Identify which cell holds the provided text, then report its [X, Y] central coordinate. 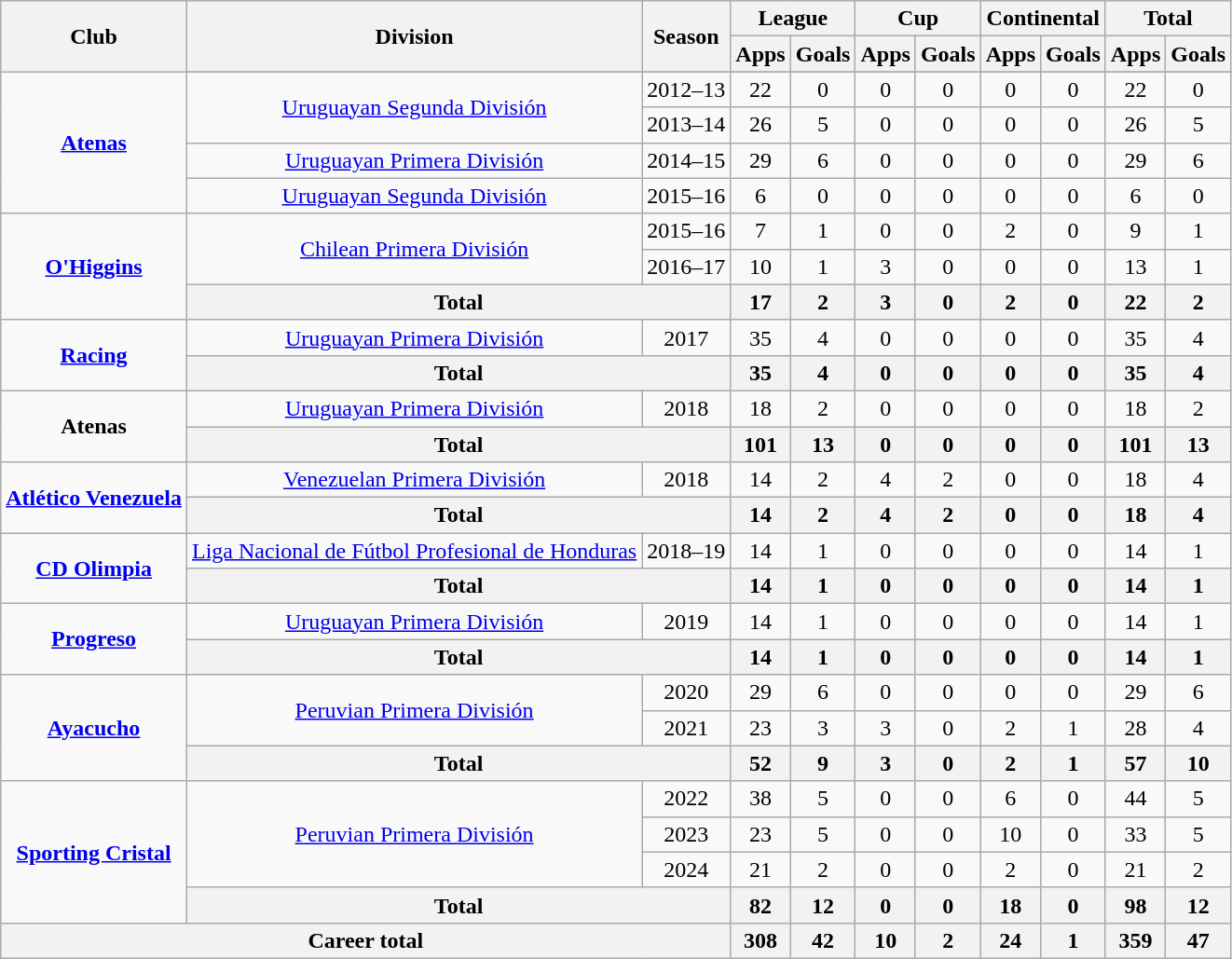
2022 [686, 799]
98 [1135, 905]
League [793, 19]
2017 [686, 337]
7 [760, 231]
359 [1135, 940]
42 [823, 940]
2018–19 [686, 551]
2023 [686, 834]
2024 [686, 870]
Ayacucho [94, 728]
O'Higgins [94, 267]
2019 [686, 622]
24 [1010, 940]
Club [94, 36]
Division [414, 36]
Venezuelan Primera División [414, 480]
33 [1135, 834]
2014–15 [686, 160]
308 [760, 940]
CD Olimpia [94, 569]
2020 [686, 692]
Career total [365, 940]
38 [760, 799]
57 [1135, 763]
47 [1198, 940]
Cup [918, 19]
28 [1135, 728]
Atlético Venezuela [94, 498]
Continental [1043, 19]
Racing [94, 355]
Chilean Primera División [414, 249]
44 [1135, 799]
2016–17 [686, 267]
82 [760, 905]
Progreso [94, 639]
Liga Nacional de Fútbol Profesional de Honduras [414, 551]
17 [760, 302]
52 [760, 763]
2012–13 [686, 89]
Season [686, 36]
Sporting Cristal [94, 852]
2021 [686, 728]
2013–14 [686, 125]
